Output the (X, Y) coordinate of the center of the cell containing the given text.  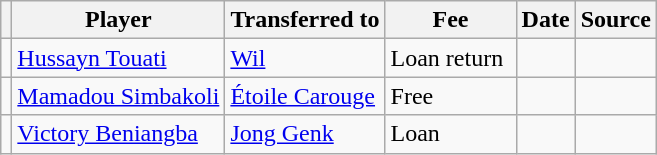
Transferred to (305, 20)
Date (546, 20)
Étoile Carouge (305, 96)
Loan (450, 134)
Hussayn Touati (118, 58)
Source (616, 20)
Jong Genk (305, 134)
Mamadou Simbakoli (118, 96)
Loan return (450, 58)
Player (118, 20)
Victory Beniangba (118, 134)
Fee (450, 20)
Free (450, 96)
Wil (305, 58)
